For the text-containing cell, return its midpoint in (X, Y) coordinate format. 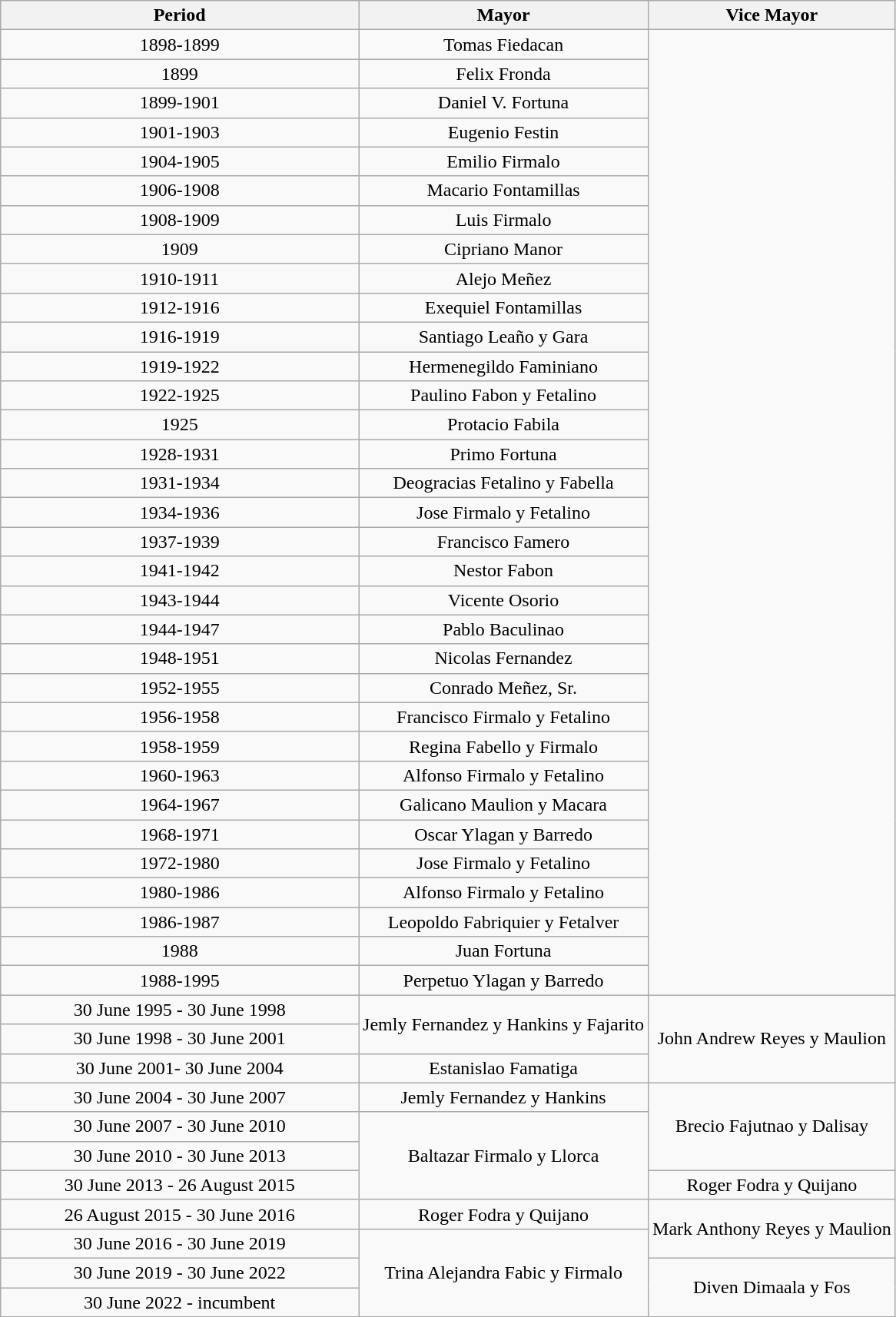
1912-1916 (180, 307)
1952-1955 (180, 688)
Pablo Baculinao (504, 629)
Vicente Osorio (504, 600)
Primo Fortuna (504, 454)
Galicano Maulion y Macara (504, 804)
Oscar Ylagan y Barredo (504, 834)
1964-1967 (180, 804)
John Andrew Reyes y Maulion (772, 1039)
30 June 2004 - 30 June 2007 (180, 1097)
Emilio Firmalo (504, 161)
Francisco Firmalo y Fetalino (504, 717)
Leopoldo Fabriquier y Fetalver (504, 922)
1925 (180, 425)
1968-1971 (180, 834)
Alejo Meñez (504, 278)
1898-1899 (180, 45)
1919-1922 (180, 367)
1986-1987 (180, 922)
Deogracias Fetalino y Fabella (504, 483)
Trina Alejandra Fabic y Firmalo (504, 1272)
Protacio Fabila (504, 425)
1943-1944 (180, 600)
Cipriano Manor (504, 249)
30 June 1995 - 30 June 1998 (180, 1010)
Vice Mayor (772, 15)
Estanislao Famatiga (504, 1068)
Mark Anthony Reyes y Maulion (772, 1229)
30 June 2010 - 30 June 2013 (180, 1156)
Mayor (504, 15)
Brecio Fajutnao y Dalisay (772, 1126)
30 June 2001- 30 June 2004 (180, 1068)
Juan Fortuna (504, 951)
1928-1931 (180, 454)
30 June 2013 - 26 August 2015 (180, 1185)
30 June 2007 - 30 June 2010 (180, 1126)
1922-1925 (180, 396)
Regina Fabello y Firmalo (504, 746)
1960-1963 (180, 775)
1906-1908 (180, 191)
Santiago Leaño y Gara (504, 337)
Hermenegildo Faminiano (504, 367)
1909 (180, 249)
1988 (180, 951)
30 June 2022 - incumbent (180, 1302)
1937-1939 (180, 542)
Luis Firmalo (504, 220)
Jemly Fernandez y Hankins y Fajarito (504, 1024)
1944-1947 (180, 629)
1899-1901 (180, 103)
Daniel V. Fortuna (504, 103)
1934-1936 (180, 513)
Conrado Meñez, Sr. (504, 688)
1901-1903 (180, 132)
Francisco Famero (504, 542)
1931-1934 (180, 483)
Felix Fronda (504, 74)
Exequiel Fontamillas (504, 307)
1910-1911 (180, 278)
1916-1919 (180, 337)
1972-1980 (180, 864)
1980-1986 (180, 893)
30 June 1998 - 30 June 2001 (180, 1039)
1899 (180, 74)
Eugenio Festin (504, 132)
1956-1958 (180, 717)
26 August 2015 - 30 June 2016 (180, 1214)
1941-1942 (180, 571)
Nestor Fabon (504, 571)
Jemly Fernandez y Hankins (504, 1097)
Baltazar Firmalo y Llorca (504, 1156)
Tomas Fiedacan (504, 45)
Nicolas Fernandez (504, 658)
1948-1951 (180, 658)
Period (180, 15)
1904-1905 (180, 161)
Macario Fontamillas (504, 191)
1958-1959 (180, 746)
Diven Dimaala y Fos (772, 1287)
Paulino Fabon y Fetalino (504, 396)
1908-1909 (180, 220)
30 June 2016 - 30 June 2019 (180, 1243)
Perpetuo Ylagan y Barredo (504, 980)
30 June 2019 - 30 June 2022 (180, 1272)
1988-1995 (180, 980)
